Identify which cell holds the provided text, then report its (x, y) central coordinate. 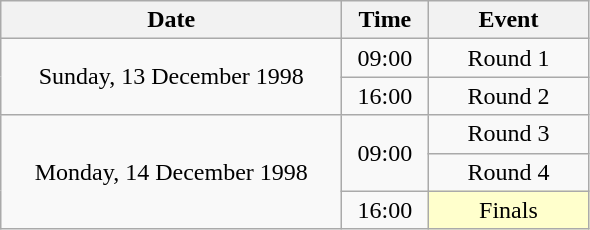
Round 2 (508, 96)
Time (385, 20)
Sunday, 13 December 1998 (172, 77)
Event (508, 20)
Round 4 (508, 172)
Monday, 14 December 1998 (172, 172)
Round 1 (508, 58)
Date (172, 20)
Finals (508, 210)
Round 3 (508, 134)
